Output the [X, Y] coordinate of the center of the cell containing the given text.  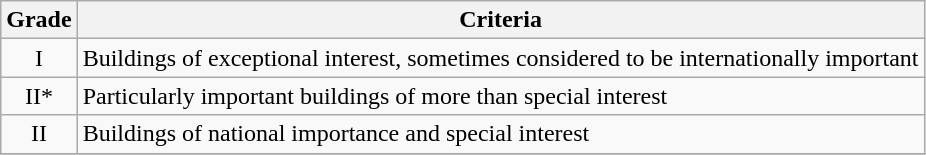
Buildings of exceptional interest, sometimes considered to be internationally important [500, 58]
I [39, 58]
II [39, 134]
Particularly important buildings of more than special interest [500, 96]
Criteria [500, 20]
Grade [39, 20]
II* [39, 96]
Buildings of national importance and special interest [500, 134]
